Find where the given text appears and provide that cell's center as (X, Y) coordinate. 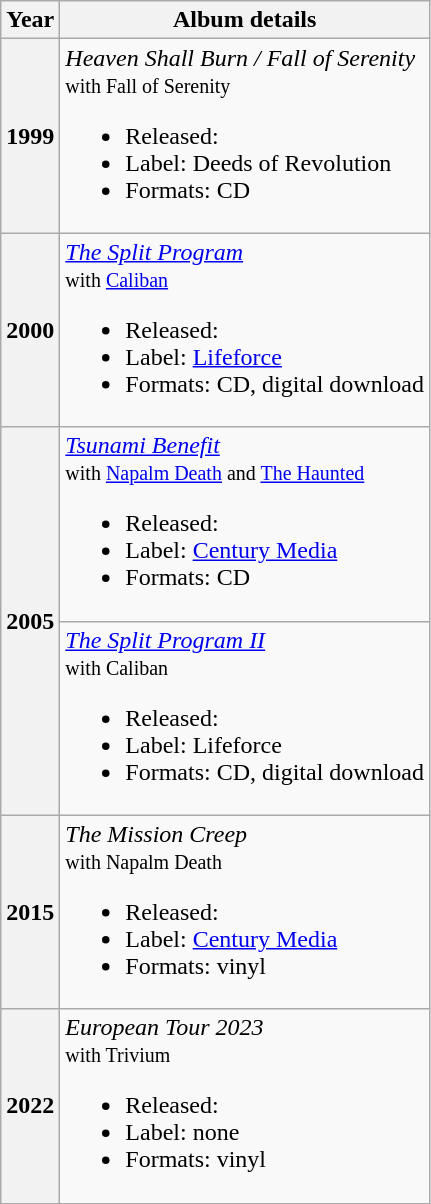
The Mission Creepwith Napalm DeathReleased: Label: Century MediaFormats: vinyl (245, 912)
The Split Program IIwith CalibanReleased: Label: LifeforceFormats: CD, digital download (245, 718)
The Split Programwith CalibanReleased: Label: LifeforceFormats: CD, digital download (245, 330)
Heaven Shall Burn / Fall of Serenitywith Fall of SerenityReleased: Label: Deeds of RevolutionFormats: CD (245, 136)
1999 (30, 136)
European Tour 2023with TriviumReleased: Label: noneFormats: vinyl (245, 1106)
2005 (30, 621)
2022 (30, 1106)
Album details (245, 20)
2000 (30, 330)
Year (30, 20)
2015 (30, 912)
Tsunami Benefitwith Napalm Death and The HauntedReleased: Label: Century MediaFormats: CD (245, 524)
